Scan for the cell matching the given text and deliver its (X, Y) coordinate at center. 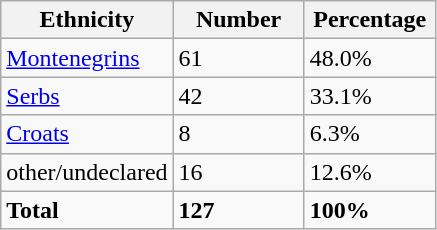
100% (370, 210)
Croats (87, 134)
16 (238, 172)
Serbs (87, 96)
other/undeclared (87, 172)
Percentage (370, 20)
61 (238, 58)
Number (238, 20)
Ethnicity (87, 20)
6.3% (370, 134)
33.1% (370, 96)
48.0% (370, 58)
12.6% (370, 172)
8 (238, 134)
42 (238, 96)
Total (87, 210)
127 (238, 210)
Montenegrins (87, 58)
